Provide the [x, y] coordinate of the cell's center where the given text is located.  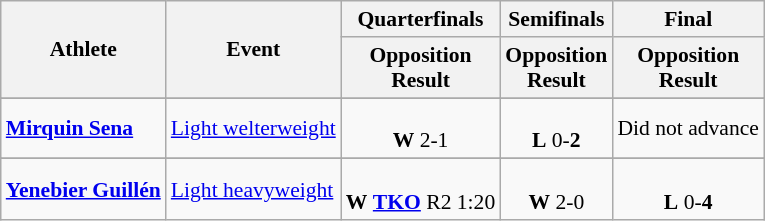
Mirquin Sena [84, 128]
L 0-2 [556, 128]
W 2-0 [556, 190]
W TKO R2 1:20 [420, 190]
Athlete [84, 50]
Event [254, 50]
L 0-4 [688, 190]
Quarterfinals [420, 19]
Light heavyweight [254, 190]
Final [688, 19]
Light welterweight [254, 128]
Semifinals [556, 19]
Yenebier Guillén [84, 190]
Did not advance [688, 128]
W 2-1 [420, 128]
